For the text-containing cell, return its midpoint in [X, Y] coordinate format. 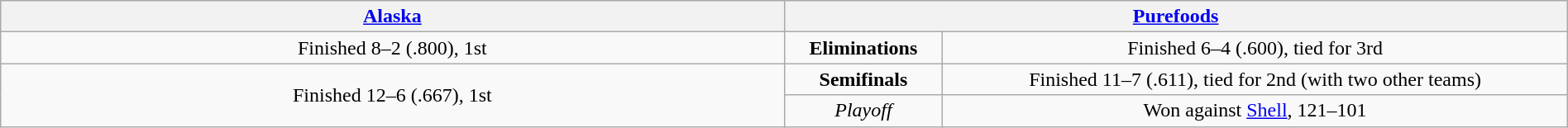
Alaska [392, 17]
Eliminations [863, 48]
Semifinals [863, 79]
Won against Shell, 121–101 [1255, 111]
Finished 6–4 (.600), tied for 3rd [1255, 48]
Playoff [863, 111]
Finished 8–2 (.800), 1st [392, 48]
Finished 11–7 (.611), tied for 2nd (with two other teams) [1255, 79]
Finished 12–6 (.667), 1st [392, 95]
Purefoods [1176, 17]
